For the text-containing cell, return its midpoint in [X, Y] coordinate format. 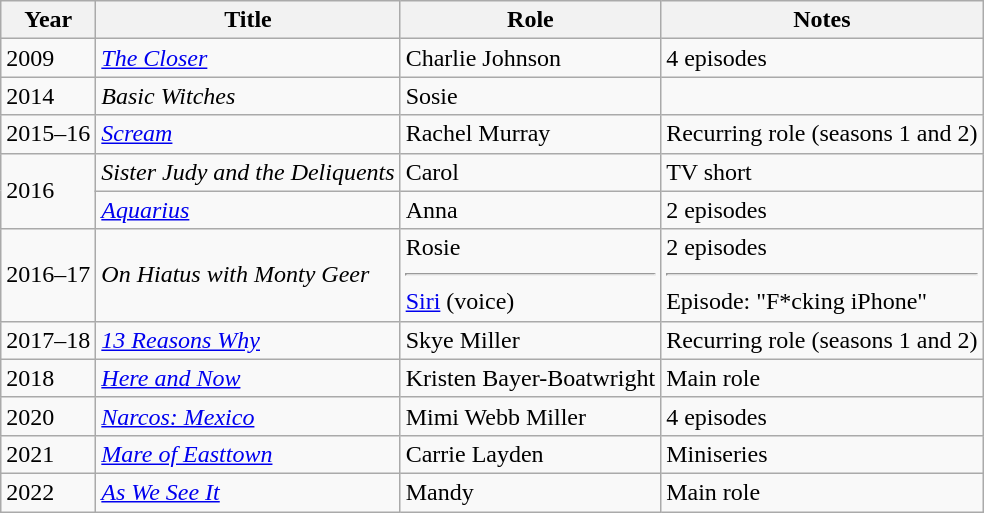
Mare of Easttown [248, 454]
On Hiatus with Monty Geer [248, 275]
Sosie [530, 96]
As We See It [248, 492]
2 episodesEpisode: "F*cking iPhone" [822, 275]
2009 [48, 58]
Aquarius [248, 210]
Title [248, 20]
Role [530, 20]
2015–16 [48, 134]
Scream [248, 134]
2016–17 [48, 275]
Kristen Bayer-Boatwright [530, 378]
Here and Now [248, 378]
Narcos: Mexico [248, 416]
2018 [48, 378]
2022 [48, 492]
Basic Witches [248, 96]
Mandy [530, 492]
Skye Miller [530, 340]
Anna [530, 210]
13 Reasons Why [248, 340]
Sister Judy and the Deliquents [248, 172]
Mimi Webb Miller [530, 416]
2016 [48, 191]
Charlie Johnson [530, 58]
Carrie Layden [530, 454]
Notes [822, 20]
The Closer [248, 58]
Miniseries [822, 454]
RosieSiri (voice) [530, 275]
2014 [48, 96]
Rachel Murray [530, 134]
TV short [822, 172]
2017–18 [48, 340]
Year [48, 20]
2021 [48, 454]
2020 [48, 416]
Carol [530, 172]
2 episodes [822, 210]
